Extract the [X, Y] coordinate from the center of the cell holding the provided text.  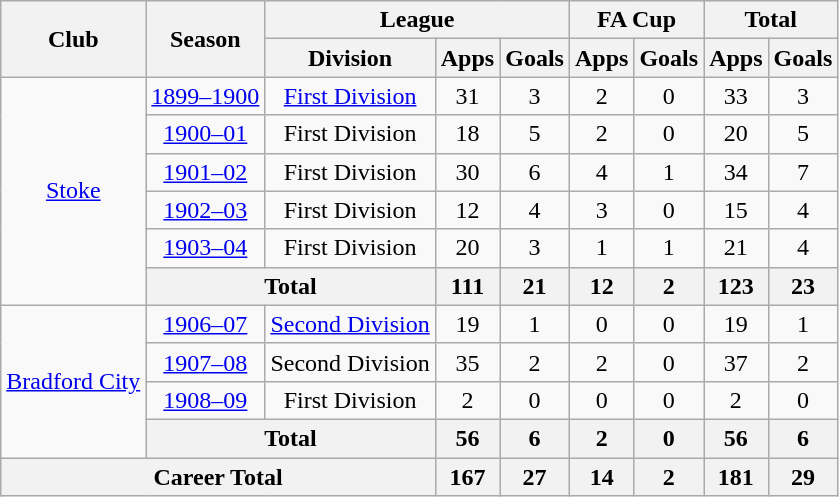
14 [601, 477]
Stoke [74, 191]
15 [736, 210]
18 [467, 134]
1900–01 [206, 134]
167 [467, 477]
29 [803, 477]
Division [350, 58]
23 [803, 286]
FA Cup [636, 20]
111 [467, 286]
181 [736, 477]
1906–07 [206, 324]
Bradford City [74, 381]
27 [535, 477]
31 [467, 96]
Club [74, 39]
1903–04 [206, 248]
1908–09 [206, 400]
1901–02 [206, 172]
35 [467, 362]
123 [736, 286]
League [418, 20]
1902–03 [206, 210]
34 [736, 172]
37 [736, 362]
1899–1900 [206, 96]
Season [206, 39]
Career Total [218, 477]
30 [467, 172]
1907–08 [206, 362]
7 [803, 172]
33 [736, 96]
